Find where the given text appears and provide that cell's center as [x, y] coordinate. 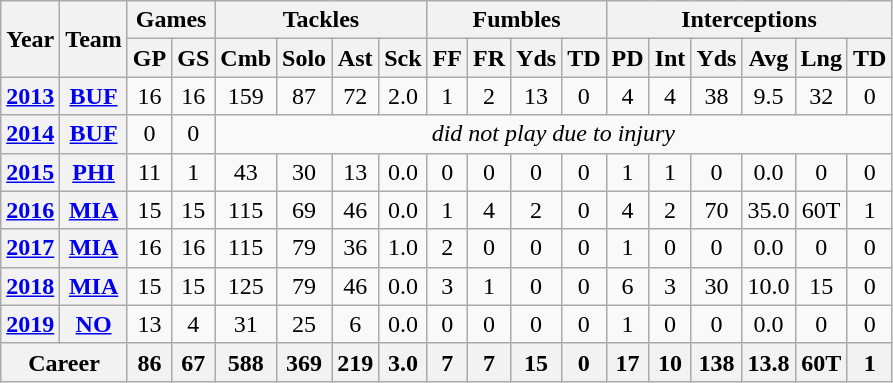
Ast [356, 58]
FF [447, 58]
Cmb [246, 58]
9.5 [768, 96]
2013 [30, 96]
2018 [30, 286]
3.0 [403, 362]
159 [246, 96]
70 [716, 210]
NO [94, 324]
Lng [821, 58]
GS [194, 58]
17 [628, 362]
Games [170, 20]
25 [304, 324]
11 [149, 172]
Int [670, 58]
2014 [30, 134]
31 [246, 324]
Fumbles [516, 20]
87 [304, 96]
1.0 [403, 248]
GP [149, 58]
125 [246, 286]
2016 [30, 210]
Solo [304, 58]
36 [356, 248]
10 [670, 362]
219 [356, 362]
Year [30, 39]
PHI [94, 172]
10.0 [768, 286]
2017 [30, 248]
32 [821, 96]
369 [304, 362]
Career [64, 362]
Interceptions [749, 20]
38 [716, 96]
FR [488, 58]
Avg [768, 58]
Team [94, 39]
67 [194, 362]
69 [304, 210]
138 [716, 362]
did not play due to injury [554, 134]
2019 [30, 324]
2015 [30, 172]
72 [356, 96]
43 [246, 172]
Tackles [321, 20]
35.0 [768, 210]
13.8 [768, 362]
2.0 [403, 96]
588 [246, 362]
PD [628, 58]
86 [149, 362]
Sck [403, 58]
